Return (X, Y) of the center of cell containing provided text 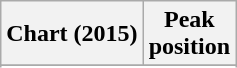
Peak position (189, 34)
Chart (2015) (72, 34)
